Provide the (X, Y) coordinate of the cell's center where the given text is located.  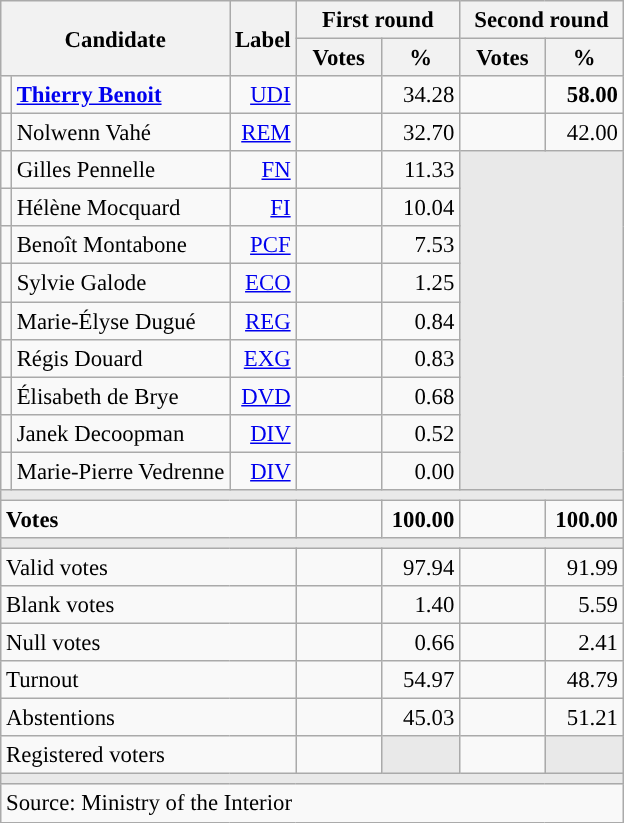
Thierry Benoit (120, 95)
Nolwenn Vahé (120, 133)
7.53 (421, 245)
0.52 (421, 433)
Marie-Pierre Vedrenne (120, 471)
32.70 (421, 133)
Janek Decoopman (120, 433)
UDI (263, 95)
91.99 (584, 567)
First round (378, 20)
0.68 (421, 396)
Label (263, 38)
Hélène Mocquard (120, 208)
DVD (263, 396)
34.28 (421, 95)
51.21 (584, 718)
FI (263, 208)
Élisabeth de Brye (120, 396)
2.41 (584, 643)
Candidate (116, 38)
1.40 (421, 605)
45.03 (421, 718)
REG (263, 321)
5.59 (584, 605)
EXG (263, 358)
Abstentions (148, 718)
Second round (542, 20)
42.00 (584, 133)
PCF (263, 245)
0.00 (421, 471)
54.97 (421, 680)
Sylvie Galode (120, 283)
Blank votes (148, 605)
Régis Douard (120, 358)
Source: Ministry of the Interior (312, 804)
0.66 (421, 643)
ECO (263, 283)
11.33 (421, 170)
Null votes (148, 643)
Registered voters (148, 755)
Gilles Pennelle (120, 170)
Benoît Montabone (120, 245)
10.04 (421, 208)
Marie-Élyse Dugué (120, 321)
48.79 (584, 680)
58.00 (584, 95)
1.25 (421, 283)
REM (263, 133)
Valid votes (148, 567)
0.84 (421, 321)
97.94 (421, 567)
0.83 (421, 358)
Turnout (148, 680)
FN (263, 170)
